From the cell containing the given text, extract its center point as (x, y) coordinate. 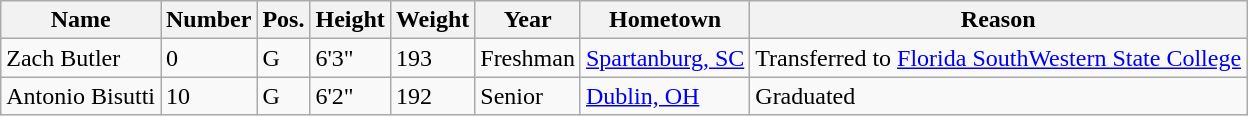
Graduated (998, 96)
Height (350, 20)
0 (208, 58)
Spartanburg, SC (664, 58)
Senior (528, 96)
6'3" (350, 58)
Freshman (528, 58)
Number (208, 20)
Dublin, OH (664, 96)
10 (208, 96)
Antonio Bisutti (81, 96)
192 (432, 96)
Year (528, 20)
Name (81, 20)
Weight (432, 20)
Reason (998, 20)
Zach Butler (81, 58)
Transferred to Florida SouthWestern State College (998, 58)
Pos. (284, 20)
193 (432, 58)
6'2" (350, 96)
Hometown (664, 20)
